Return the [x, y] coordinate for the center point of the cell that contains the specified text.  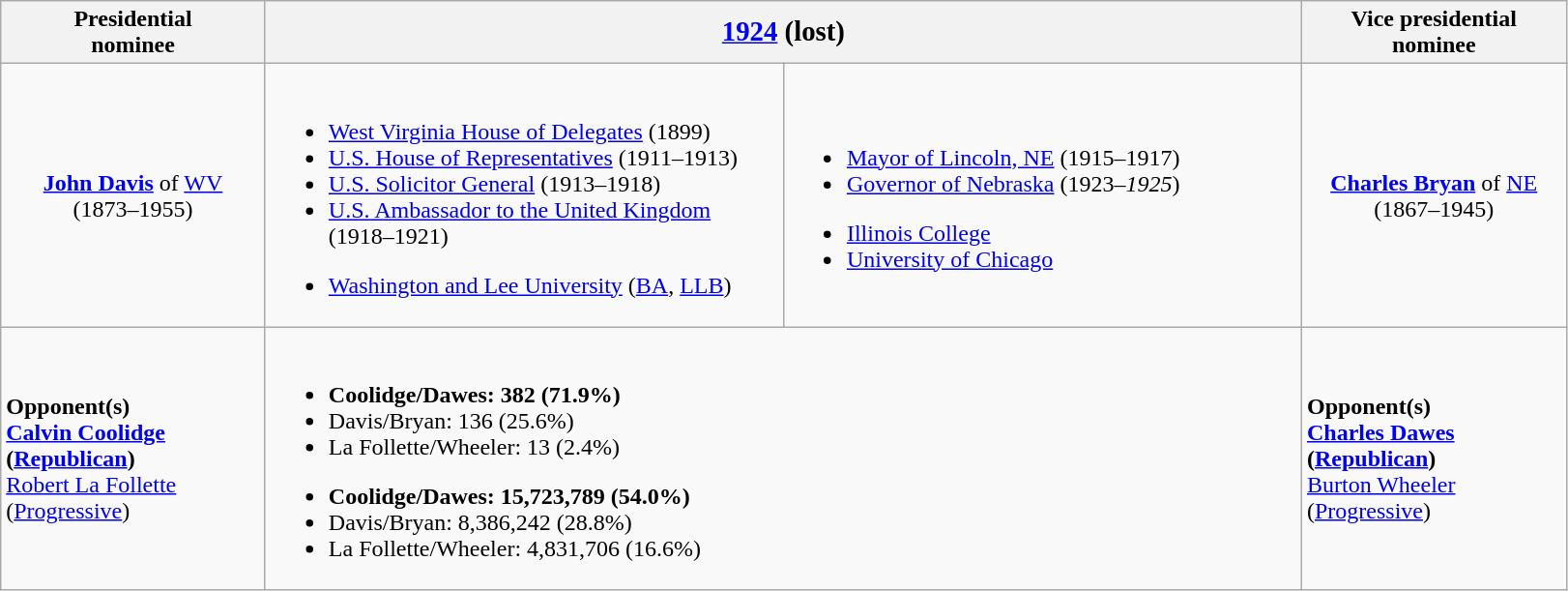
1924 (lost) [783, 33]
John Davis of WV(1873–1955) [133, 195]
Vice presidentialnominee [1434, 33]
Opponent(s)Charles Dawes (Republican)Burton Wheeler (Progressive) [1434, 458]
Opponent(s)Calvin Coolidge (Republican)Robert La Follette (Progressive) [133, 458]
Charles Bryan of NE(1867–1945) [1434, 195]
Presidentialnominee [133, 33]
Mayor of Lincoln, NE (1915–1917)Governor of Nebraska (1923–1925)Illinois CollegeUniversity of Chicago [1042, 195]
